Locate the cell with the specified text and output its (X, Y) center coordinate. 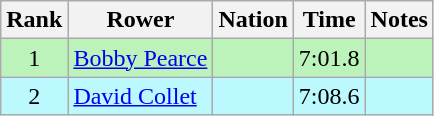
7:01.8 (329, 58)
Rank (34, 20)
2 (34, 96)
Nation (253, 20)
Time (329, 20)
Notes (399, 20)
David Collet (140, 96)
1 (34, 58)
Rower (140, 20)
Bobby Pearce (140, 58)
7:08.6 (329, 96)
